Return the (X, Y) coordinate for the center point of the cell that contains the specified text.  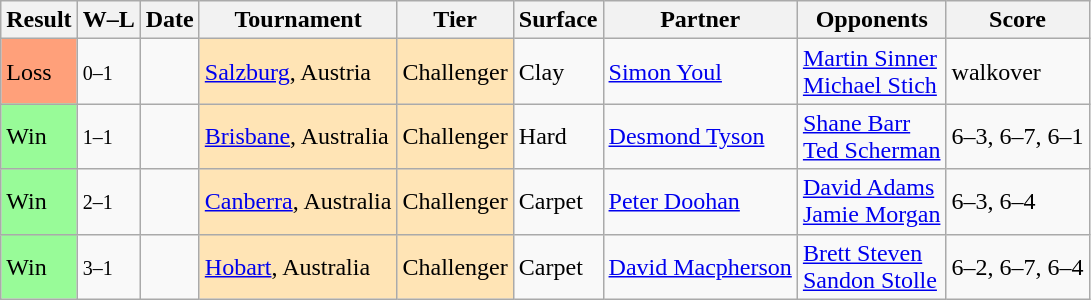
W–L (108, 20)
Desmond Tyson (700, 136)
Tier (455, 20)
David Macpherson (700, 266)
Clay (558, 72)
walkover (1018, 72)
Shane Barr Ted Scherman (872, 136)
Brett Steven Sandon Stolle (872, 266)
Loss (39, 72)
Martin Sinner Michael Stich (872, 72)
Hobart, Australia (298, 266)
Score (1018, 20)
Result (39, 20)
Canberra, Australia (298, 202)
3–1 (108, 266)
0–1 (108, 72)
2–1 (108, 202)
Salzburg, Austria (298, 72)
Partner (700, 20)
David Adams Jamie Morgan (872, 202)
Peter Doohan (700, 202)
Tournament (298, 20)
6–3, 6–4 (1018, 202)
Date (170, 20)
Surface (558, 20)
Simon Youl (700, 72)
6–3, 6–7, 6–1 (1018, 136)
Opponents (872, 20)
6–2, 6–7, 6–4 (1018, 266)
Brisbane, Australia (298, 136)
1–1 (108, 136)
Hard (558, 136)
